Locate the cell with the specified text and output its [X, Y] center coordinate. 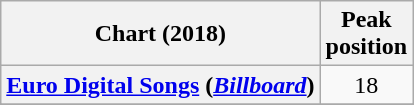
Euro Digital Songs (Billboard) [160, 85]
Peak position [366, 34]
18 [366, 85]
Chart (2018) [160, 34]
